Identify which cell holds the provided text, then report its [X, Y] central coordinate. 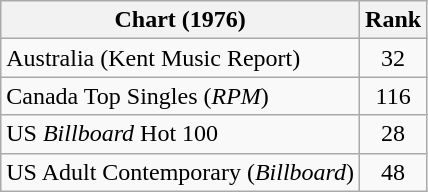
Canada Top Singles (RPM) [180, 96]
28 [394, 134]
Australia (Kent Music Report) [180, 58]
32 [394, 58]
US Billboard Hot 100 [180, 134]
Chart (1976) [180, 20]
116 [394, 96]
48 [394, 172]
US Adult Contemporary (Billboard) [180, 172]
Rank [394, 20]
